Detect which cell encompasses the target text, then output its [X, Y] center coordinate. 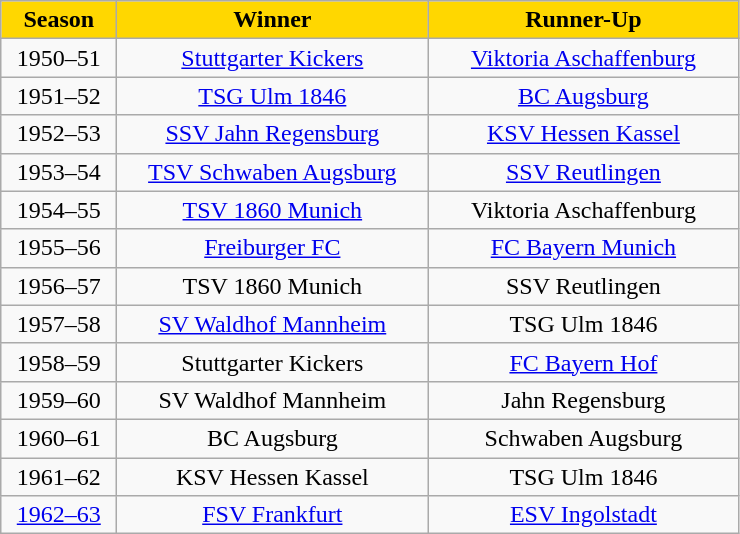
FSV Frankfurt [272, 515]
1950–51 [59, 58]
Freiburger FC [272, 248]
1952–53 [59, 134]
1951–52 [59, 96]
TSV Schwaben Augsburg [272, 172]
1954–55 [59, 210]
1960–61 [59, 438]
Schwaben Augsburg [584, 438]
Winner [272, 20]
1956–57 [59, 286]
Jahn Regensburg [584, 400]
1955–56 [59, 248]
SSV Jahn Regensburg [272, 134]
1961–62 [59, 477]
1953–54 [59, 172]
FC Bayern Hof [584, 362]
Runner-Up [584, 20]
FC Bayern Munich [584, 248]
1962–63 [59, 515]
Season [59, 20]
ESV Ingolstadt [584, 515]
1957–58 [59, 324]
1958–59 [59, 362]
1959–60 [59, 400]
